Capture the cell that displays the provided text and extract its (X, Y) central coordinate. 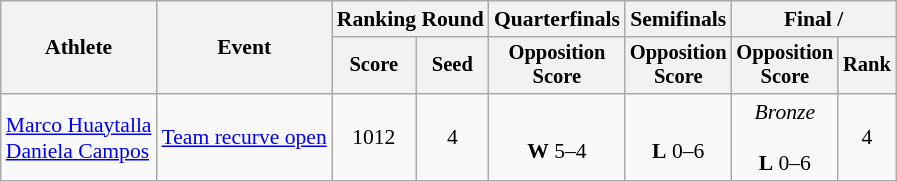
Ranking Round (410, 19)
Rank (867, 66)
Team recurve open (244, 138)
Athlete (79, 48)
1012 (374, 138)
Seed (452, 66)
W 5–4 (557, 138)
Marco HuaytallaDaniela Campos (79, 138)
Final / (814, 19)
L 0–6 (678, 138)
Event (244, 48)
Score (374, 66)
Semifinals (678, 19)
Quarterfinals (557, 19)
Bronze L 0–6 (786, 138)
